Return (X, Y) of the center of cell containing provided text 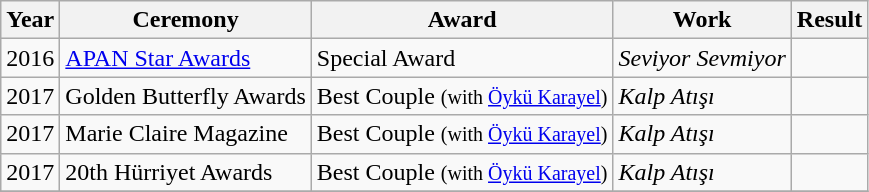
Special Award (462, 58)
Seviyor Sevmiyor (702, 58)
Marie Claire Magazine (186, 134)
Year (30, 20)
Award (462, 20)
Golden Butterfly Awards (186, 96)
20th Hürriyet Awards (186, 172)
Work (702, 20)
APAN Star Awards (186, 58)
2016 (30, 58)
Ceremony (186, 20)
Result (829, 20)
